Find where the given text appears and provide that cell's center as [x, y] coordinate. 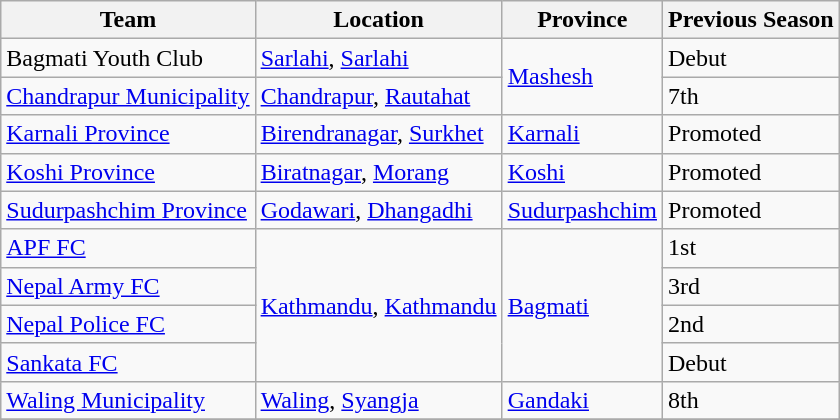
Province [582, 20]
Koshi [582, 172]
Koshi Province [128, 172]
Biratnagar, Morang [378, 172]
Waling Municipality [128, 400]
Karnali [582, 134]
8th [752, 400]
Bagmati [582, 305]
Sarlahi, Sarlahi [378, 58]
Chandrapur, Rautahat [378, 96]
APF FC [128, 248]
Godawari, Dhangadhi [378, 210]
Gandaki [582, 400]
Sudurpashchim Province [128, 210]
Previous Season [752, 20]
Bagmati Youth Club [128, 58]
2nd [752, 324]
3rd [752, 286]
Nepal Army FC [128, 286]
Karnali Province [128, 134]
Waling, Syangja [378, 400]
Mashesh [582, 77]
Kathmandu, Kathmandu [378, 305]
Sudurpashchim [582, 210]
Chandrapur Municipality [128, 96]
Birendranagar, Surkhet [378, 134]
Nepal Police FC [128, 324]
Location [378, 20]
Team [128, 20]
Sankata FC [128, 362]
7th [752, 96]
1st [752, 248]
